For the text-containing cell, return its midpoint in (x, y) coordinate format. 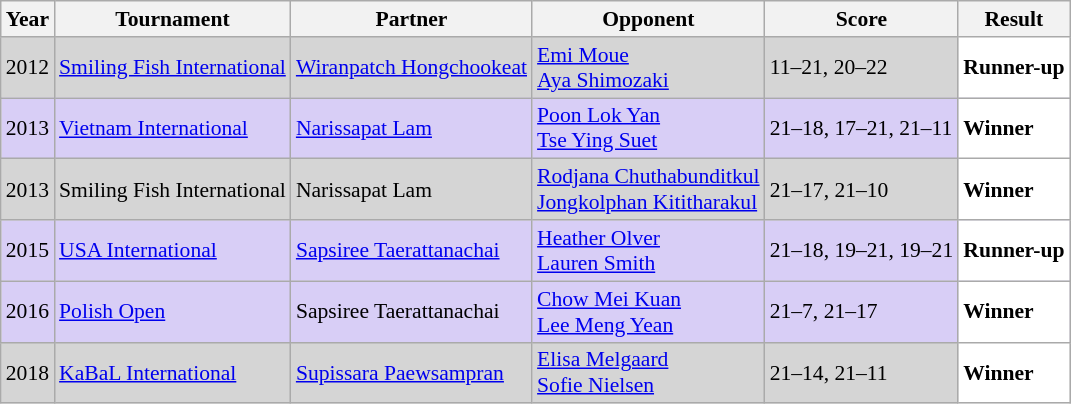
Poon Lok Yan Tse Ying Suet (648, 128)
2016 (28, 312)
Year (28, 19)
2015 (28, 250)
Wiranpatch Hongchookeat (412, 68)
2018 (28, 372)
Vietnam International (172, 128)
Supissara Paewsampran (412, 372)
Elisa Melgaard Sofie Nielsen (648, 372)
2012 (28, 68)
Polish Open (172, 312)
21–18, 17–21, 21–11 (862, 128)
11–21, 20–22 (862, 68)
Rodjana Chuthabunditkul Jongkolphan Kititharakul (648, 190)
21–18, 19–21, 19–21 (862, 250)
Heather Olver Lauren Smith (648, 250)
21–7, 21–17 (862, 312)
Partner (412, 19)
Result (1014, 19)
KaBaL International (172, 372)
Score (862, 19)
21–17, 21–10 (862, 190)
21–14, 21–11 (862, 372)
Emi Moue Aya Shimozaki (648, 68)
USA International (172, 250)
Opponent (648, 19)
Tournament (172, 19)
Chow Mei Kuan Lee Meng Yean (648, 312)
